Locate the cell with the specified text and output its [X, Y] center coordinate. 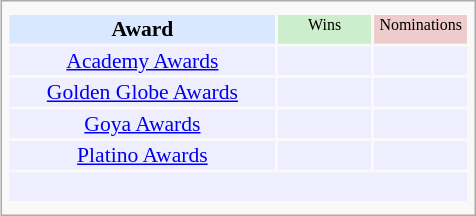
Goya Awards [143, 123]
Nominations [420, 29]
Golden Globe Awards [143, 92]
Wins [324, 29]
Academy Awards [143, 60]
Platino Awards [143, 155]
Award [143, 29]
